Return the [X, Y] coordinate for the center point of the cell that contains the specified text.  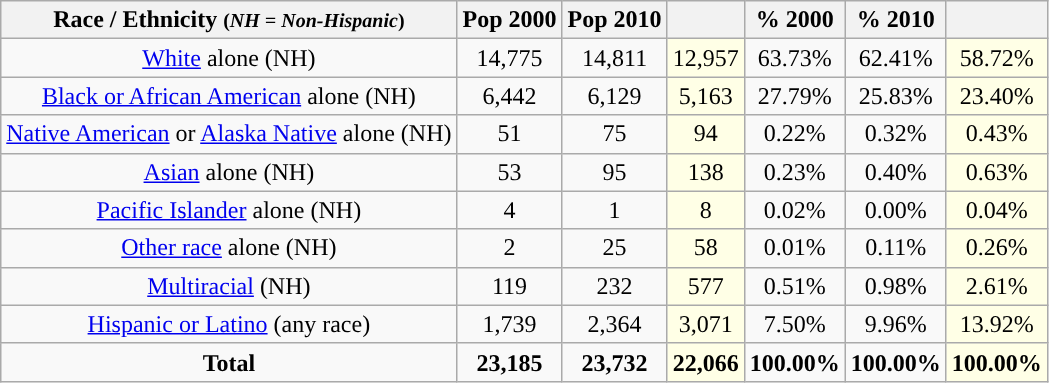
23.40% [996, 96]
0.98% [896, 286]
0.04% [996, 210]
95 [614, 172]
2,364 [614, 324]
23,732 [614, 362]
Pop 2010 [614, 20]
0.11% [896, 248]
0.26% [996, 248]
51 [510, 134]
Black or African American alone (NH) [229, 96]
22,066 [706, 362]
2 [510, 248]
Multiracial (NH) [229, 286]
0.23% [794, 172]
14,775 [510, 58]
1 [614, 210]
Native American or Alaska Native alone (NH) [229, 134]
6,442 [510, 96]
0.00% [896, 210]
Pacific Islander alone (NH) [229, 210]
12,957 [706, 58]
0.40% [896, 172]
27.79% [794, 96]
White alone (NH) [229, 58]
% 2000 [794, 20]
3,071 [706, 324]
23,185 [510, 362]
4 [510, 210]
% 2010 [896, 20]
8 [706, 210]
6,129 [614, 96]
138 [706, 172]
0.43% [996, 134]
7.50% [794, 324]
62.41% [896, 58]
Total [229, 362]
58 [706, 248]
0.01% [794, 248]
2.61% [996, 286]
0.51% [794, 286]
25.83% [896, 96]
58.72% [996, 58]
Pop 2000 [510, 20]
0.02% [794, 210]
1,739 [510, 324]
0.22% [794, 134]
577 [706, 286]
14,811 [614, 58]
53 [510, 172]
Race / Ethnicity (NH = Non-Hispanic) [229, 20]
Hispanic or Latino (any race) [229, 324]
0.32% [896, 134]
75 [614, 134]
9.96% [896, 324]
119 [510, 286]
94 [706, 134]
13.92% [996, 324]
25 [614, 248]
Asian alone (NH) [229, 172]
Other race alone (NH) [229, 248]
63.73% [794, 58]
0.63% [996, 172]
232 [614, 286]
5,163 [706, 96]
